Locate the cell with the specified text and output its (X, Y) center coordinate. 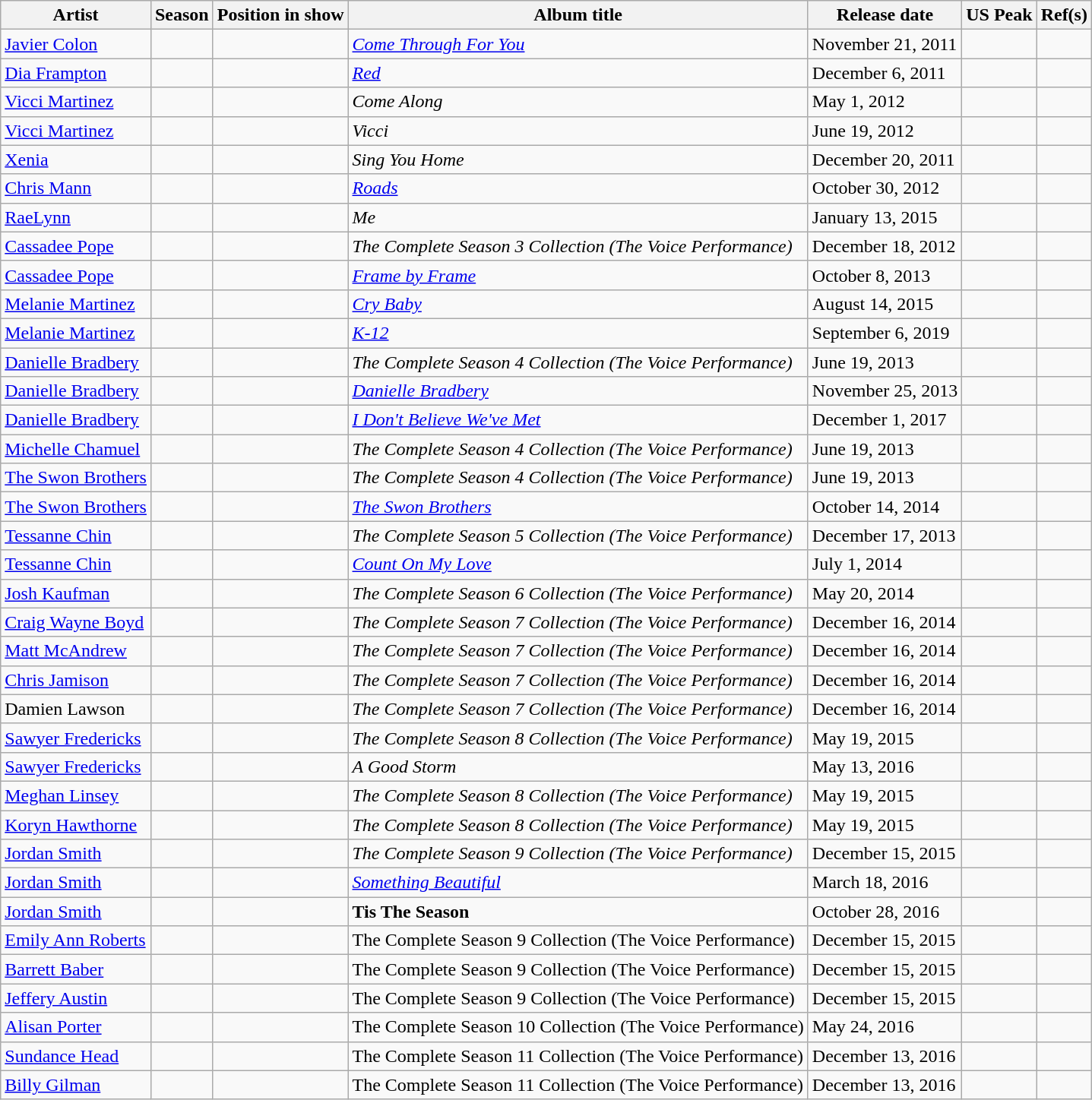
June 19, 2012 (885, 131)
Release date (885, 15)
Count On My Love (578, 564)
Billy Gilman (76, 1085)
Michelle Chamuel (76, 449)
December 18, 2012 (885, 246)
Damien Lawson (76, 709)
K-12 (578, 333)
May 1, 2012 (885, 102)
December 6, 2011 (885, 73)
Dia Frampton (76, 73)
October 8, 2013 (885, 275)
January 13, 2015 (885, 217)
Come Along (578, 102)
Cry Baby (578, 304)
Barrett Baber (76, 969)
The Complete Season 5 Collection (The Voice Performance) (578, 536)
Sundance Head (76, 1056)
November 21, 2011 (885, 44)
Matt McAndrew (76, 651)
Emily Ann Roberts (76, 940)
Position in show (280, 15)
Frame by Frame (578, 275)
Jeffery Austin (76, 998)
Vicci (578, 131)
Chris Jamison (76, 680)
Artist (76, 15)
September 6, 2019 (885, 333)
Sing You Home (578, 160)
Me (578, 217)
Alisan Porter (76, 1027)
December 1, 2017 (885, 420)
Come Through For You (578, 44)
November 25, 2013 (885, 391)
March 18, 2016 (885, 883)
May 20, 2014 (885, 593)
Roads (578, 188)
Album title (578, 15)
Red (578, 73)
August 14, 2015 (885, 304)
Javier Colon (76, 44)
December 17, 2013 (885, 536)
Meghan Linsey (76, 795)
I Don't Believe We've Met (578, 420)
May 13, 2016 (885, 767)
October 28, 2016 (885, 912)
Craig Wayne Boyd (76, 622)
December 20, 2011 (885, 160)
The Complete Season 3 Collection (The Voice Performance) (578, 246)
Xenia (76, 160)
The Complete Season 6 Collection (The Voice Performance) (578, 593)
October 30, 2012 (885, 188)
Tis The Season (578, 912)
Koryn Hawthorne (76, 824)
Josh Kaufman (76, 593)
May 24, 2016 (885, 1027)
RaeLynn (76, 217)
July 1, 2014 (885, 564)
Season (182, 15)
October 14, 2014 (885, 507)
Chris Mann (76, 188)
A Good Storm (578, 767)
The Complete Season 10 Collection (The Voice Performance) (578, 1027)
Ref(s) (1064, 15)
US Peak (999, 15)
Something Beautiful (578, 883)
